From the cell containing the given text, extract its center point as (x, y) coordinate. 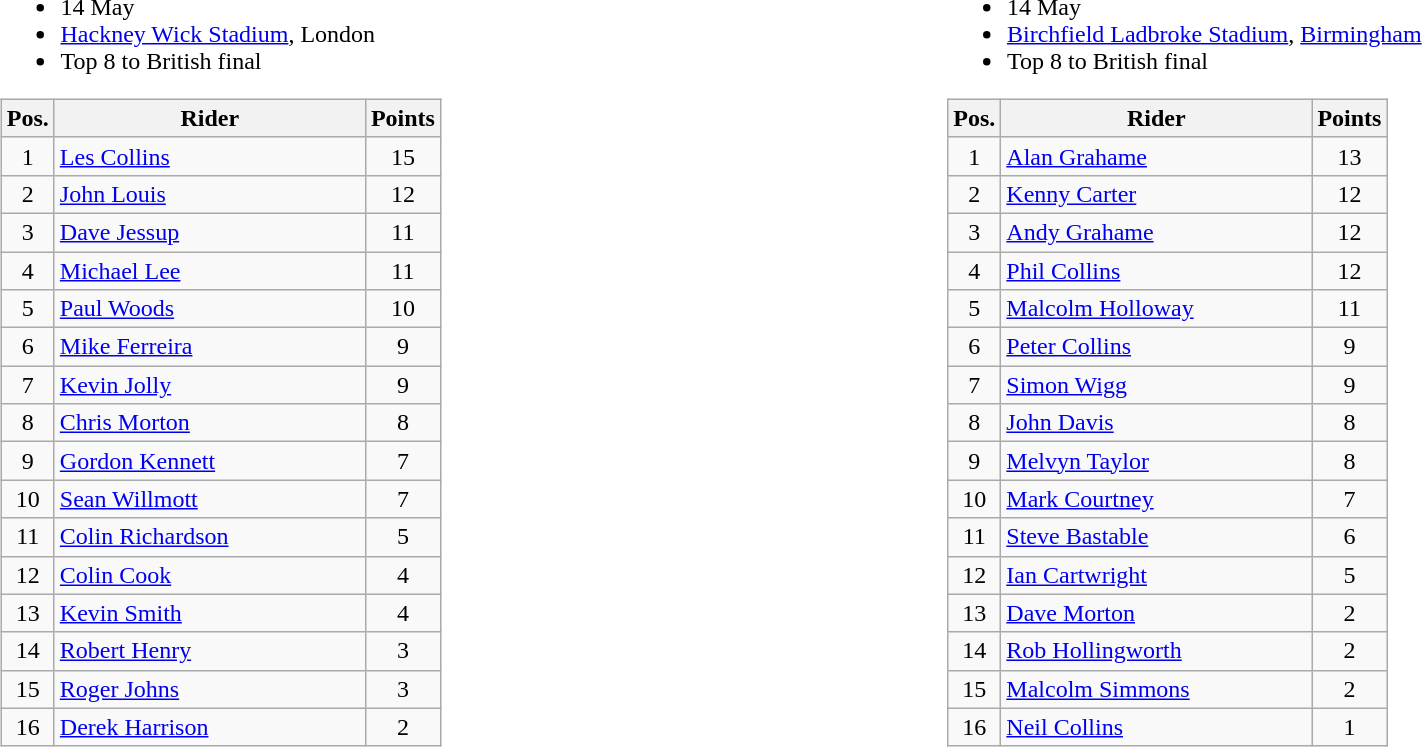
Paul Woods (210, 309)
Steve Bastable (1156, 537)
Chris Morton (210, 423)
Neil Collins (1156, 727)
Simon Wigg (1156, 385)
Colin Cook (210, 575)
Mike Ferreira (210, 347)
Andy Grahame (1156, 232)
Phil Collins (1156, 271)
Malcolm Simmons (1156, 689)
Kenny Carter (1156, 194)
Michael Lee (210, 271)
Gordon Kennett (210, 461)
Roger Johns (210, 689)
Malcolm Holloway (1156, 309)
Mark Courtney (1156, 499)
Kevin Jolly (210, 385)
Les Collins (210, 156)
Sean Willmott (210, 499)
Robert Henry (210, 651)
Colin Richardson (210, 537)
John Louis (210, 194)
Dave Jessup (210, 232)
Melvyn Taylor (1156, 461)
Dave Morton (1156, 613)
Kevin Smith (210, 613)
Derek Harrison (210, 727)
Rob Hollingworth (1156, 651)
Ian Cartwright (1156, 575)
Alan Grahame (1156, 156)
Peter Collins (1156, 347)
John Davis (1156, 423)
